Return the (X, Y) coordinate for the center point of the cell that contains the specified text.  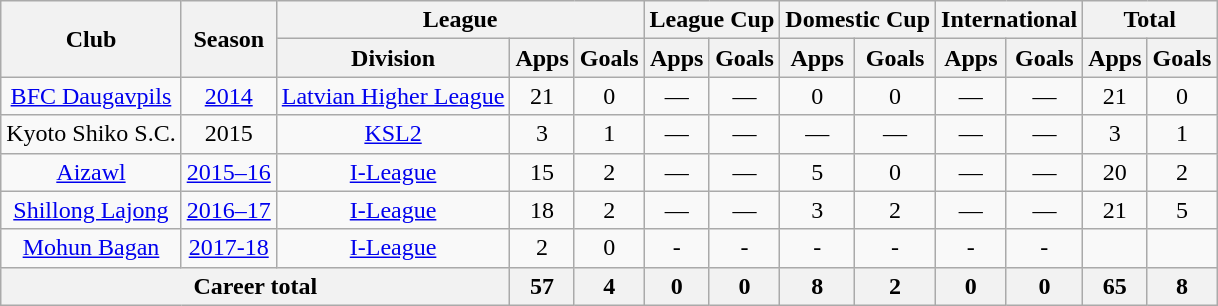
65 (1115, 286)
League Cup (712, 20)
Total (1150, 20)
Latvian Higher League (393, 96)
2015 (228, 134)
2016–17 (228, 210)
International (1010, 20)
Division (393, 58)
20 (1115, 172)
Aizawl (91, 172)
KSL2 (393, 134)
Domestic Cup (858, 20)
League (460, 20)
15 (542, 172)
4 (609, 286)
Kyoto Shiko S.C. (91, 134)
Season (228, 39)
Shillong Lajong (91, 210)
57 (542, 286)
Career total (256, 286)
Club (91, 39)
2014 (228, 96)
2017-18 (228, 248)
18 (542, 210)
Mohun Bagan (91, 248)
BFC Daugavpils (91, 96)
2015–16 (228, 172)
